Find where the given text appears and provide that cell's center as [x, y] coordinate. 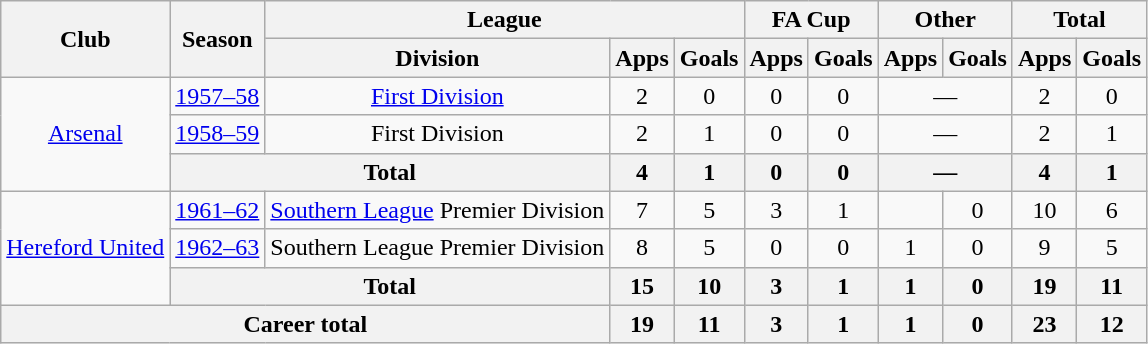
12 [1112, 324]
8 [642, 248]
Arsenal [86, 134]
15 [642, 286]
6 [1112, 210]
Career total [306, 324]
Hereford United [86, 248]
Season [218, 39]
1958–59 [218, 134]
9 [1044, 248]
Other [945, 20]
1957–58 [218, 96]
1962–63 [218, 248]
1961–62 [218, 210]
23 [1044, 324]
Club [86, 39]
League [504, 20]
Division [438, 58]
7 [642, 210]
FA Cup [811, 20]
